Locate the cell with the specified text and output its (x, y) center coordinate. 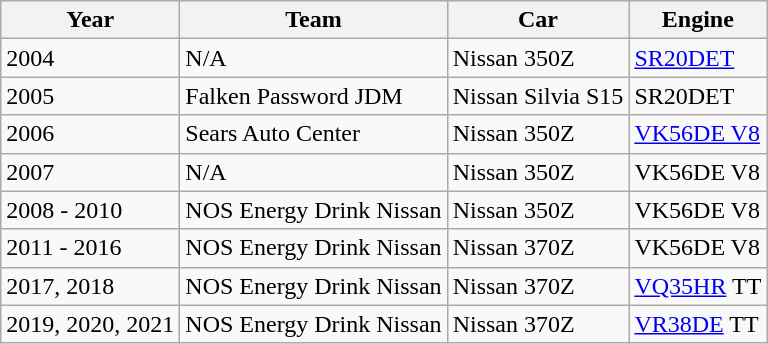
Year (90, 20)
Car (538, 20)
2005 (90, 96)
2011 - 2016 (90, 248)
VQ35HR TT (698, 286)
2008 - 2010 (90, 210)
Nissan Silvia S15 (538, 96)
2007 (90, 172)
Sears Auto Center (314, 134)
VR38DE TT (698, 324)
2006 (90, 134)
2004 (90, 58)
Team (314, 20)
Engine (698, 20)
Falken Password JDM (314, 96)
2019, 2020, 2021 (90, 324)
2017, 2018 (90, 286)
